Output the [x, y] coordinate of the center of the cell containing the given text.  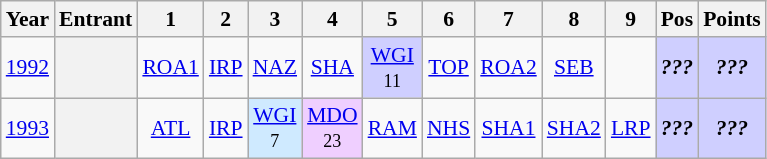
ROA1 [170, 68]
9 [631, 19]
SHA1 [508, 128]
1 [170, 19]
4 [332, 19]
NAZ [275, 68]
WGI11 [392, 68]
Pos [678, 19]
RAM [392, 128]
NHS [448, 128]
Points [732, 19]
7 [508, 19]
MDO23 [332, 128]
5 [392, 19]
1993 [28, 128]
3 [275, 19]
2 [226, 19]
TOP [448, 68]
6 [448, 19]
Entrant [96, 19]
SEB [574, 68]
WGI7 [275, 128]
Year [28, 19]
ROA2 [508, 68]
1992 [28, 68]
SHA [332, 68]
8 [574, 19]
LRP [631, 128]
ATL [170, 128]
SHA2 [574, 128]
